Capture the cell that displays the provided text and extract its (x, y) central coordinate. 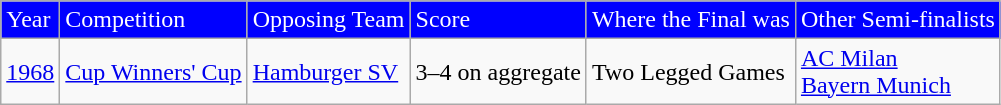
Score (498, 20)
Where the Final was (690, 20)
Other Semi-finalists (898, 20)
Hamburger SV (328, 72)
Cup Winners' Cup (154, 72)
Opposing Team (328, 20)
Year (30, 20)
Two Legged Games (690, 72)
Competition (154, 20)
3–4 on aggregate (498, 72)
AC Milan Bayern Munich (898, 72)
1968 (30, 72)
